Capture the cell that displays the provided text and extract its [X, Y] central coordinate. 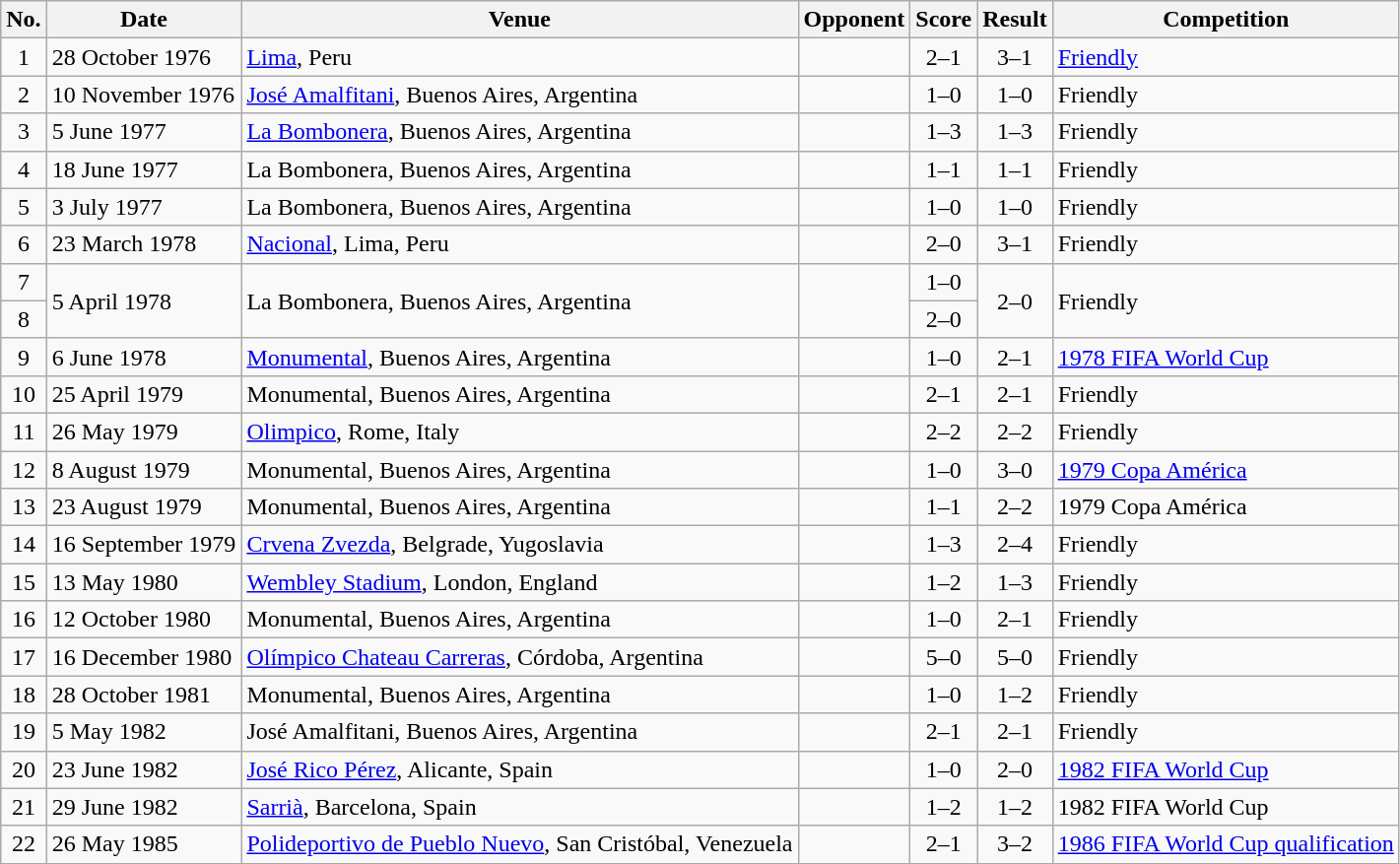
6 June 1978 [144, 357]
19 [24, 732]
Crvena Zvezda, Belgrade, Yugoslavia [520, 545]
16 September 1979 [144, 545]
No. [24, 20]
17 [24, 657]
4 [24, 169]
23 March 1978 [144, 244]
28 October 1981 [144, 695]
16 December 1980 [144, 657]
12 October 1980 [144, 620]
15 [24, 582]
3–0 [1015, 470]
25 April 1979 [144, 394]
5 [24, 207]
23 June 1982 [144, 769]
Olimpico, Rome, Italy [520, 432]
26 May 1979 [144, 432]
13 May 1980 [144, 582]
Venue [520, 20]
20 [24, 769]
23 August 1979 [144, 507]
16 [24, 620]
18 [24, 695]
5 May 1982 [144, 732]
3 [24, 132]
13 [24, 507]
6 [24, 244]
7 [24, 282]
8 August 1979 [144, 470]
28 October 1976 [144, 57]
14 [24, 545]
11 [24, 432]
Olímpico Chateau Carreras, Córdoba, Argentina [520, 657]
Sarrià, Barcelona, Spain [520, 807]
26 May 1985 [144, 844]
1978 FIFA World Cup [1226, 357]
3 July 1977 [144, 207]
29 June 1982 [144, 807]
Date [144, 20]
18 June 1977 [144, 169]
9 [24, 357]
Competition [1226, 20]
1986 FIFA World Cup qualification [1226, 844]
Opponent [854, 20]
5 April 1978 [144, 300]
1 [24, 57]
10 [24, 394]
José Rico Pérez, Alicante, Spain [520, 769]
Polideportivo de Pueblo Nuevo, San Cristóbal, Venezuela [520, 844]
8 [24, 319]
10 November 1976 [144, 95]
Result [1015, 20]
5 June 1977 [144, 132]
22 [24, 844]
21 [24, 807]
Lima, Peru [520, 57]
3–2 [1015, 844]
2 [24, 95]
12 [24, 470]
Nacional, Lima, Peru [520, 244]
2–4 [1015, 545]
Wembley Stadium, London, England [520, 582]
Score [944, 20]
